Locate the cell with the specified text and output its [x, y] center coordinate. 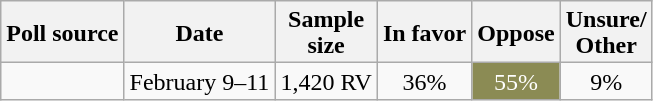
Samplesize [326, 32]
Unsure/Other [606, 32]
9% [606, 82]
36% [424, 82]
55% [516, 82]
February 9–11 [200, 82]
Poll source [62, 32]
In favor [424, 32]
Oppose [516, 32]
Date [200, 32]
1,420 RV [326, 82]
